Output the (X, Y) coordinate of the center of the cell containing the given text.  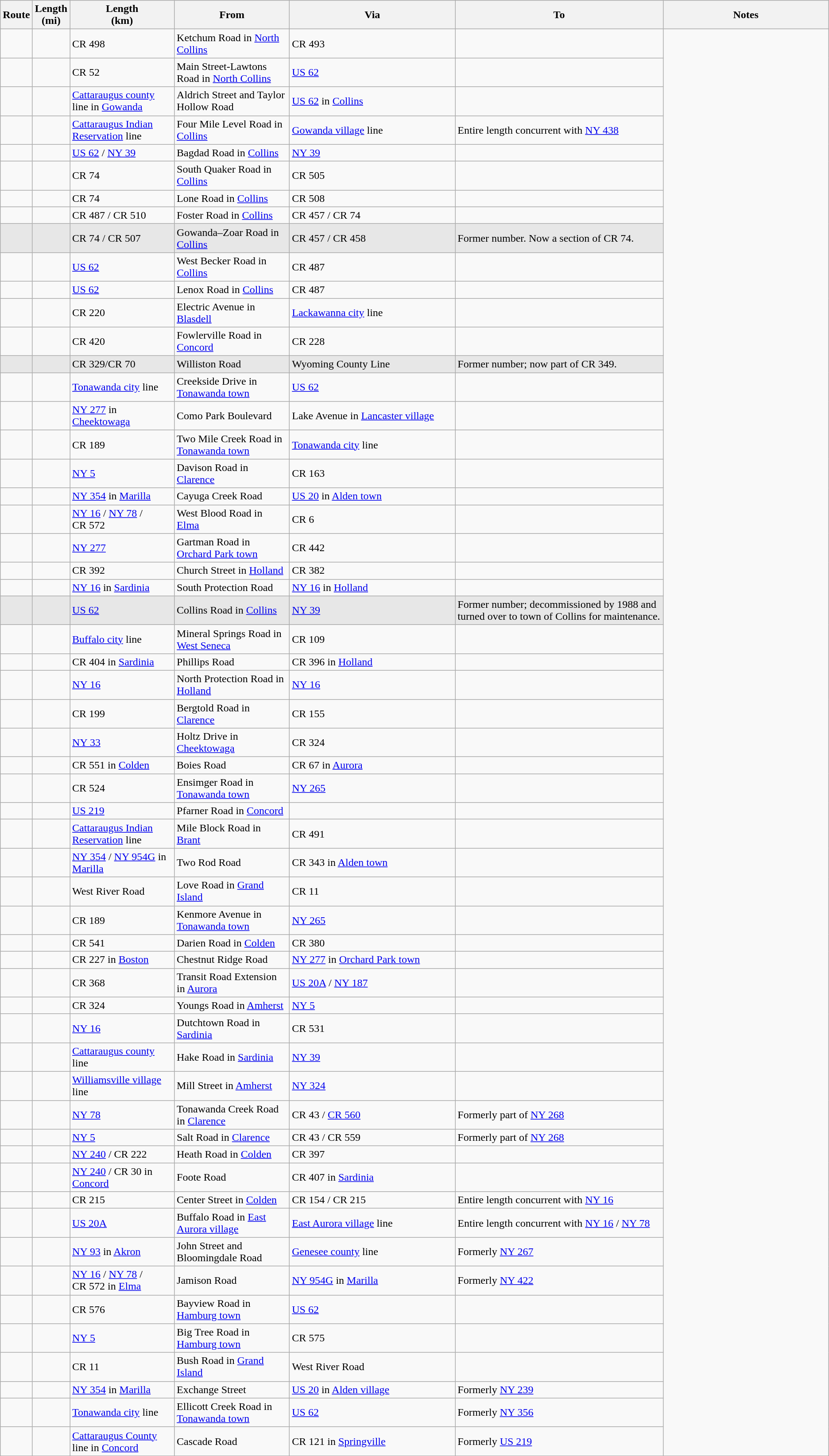
John Street and Bloomingdale Road (232, 1252)
Tonawanda Creek Road in Clarence (232, 1115)
Gowanda village line (372, 130)
From (232, 15)
Gartman Road in Orchard Park town (232, 548)
Wyoming County Line (372, 364)
CR 524 (122, 788)
US 20A / NY 187 (372, 983)
Kenmore Avenue in Tonawanda town (232, 920)
South Protection Road (232, 587)
Lake Avenue in Lancaster village (372, 416)
CR 109 (372, 639)
Exchange Street (232, 1390)
CR 493 (372, 43)
NY 16 in Holland (372, 587)
US 62 / NY 39 (122, 153)
Formerly NY 356 (559, 1412)
South Quaker Road in Collins (232, 175)
CR 487 / CR 510 (122, 215)
Former number. Now a section of CR 74. (559, 238)
CR 575 (372, 1338)
CR 442 (372, 548)
NY 16 / NY 78 / CR 572 (122, 519)
Formerly NY 239 (559, 1390)
Jamison Road (232, 1280)
North Protection Road in Holland (232, 684)
Electric Avenue in Blasdell (232, 313)
US 20 in Alden village (372, 1390)
NY 277 in Cheektowaga (122, 416)
CR 215 (122, 1200)
NY 324 (372, 1085)
Dutchtown Road in Sardinia (232, 1028)
CR 228 (372, 342)
CR 121 in Springville (372, 1441)
Holtz Drive in Cheektowaga (232, 743)
US 20 in Alden town (372, 496)
East Aurora village line (372, 1223)
Ensimger Road in Tonawanda town (232, 788)
Salt Road in Clarence (232, 1138)
Cayuga Creek Road (232, 496)
Mill Street in Amherst (232, 1085)
Genesee county line (372, 1252)
Bayview Road in Hamburg town (232, 1309)
CR 531 (372, 1028)
Chestnut Ridge Road (232, 960)
Transit Road Extension in Aurora (232, 983)
CR 407 in Sardinia (372, 1178)
CR 6 (372, 519)
Youngs Road in Amherst (232, 1005)
Lenox Road in Collins (232, 290)
Lackawanna city line (372, 313)
Cattaraugus County line in Concord (122, 1441)
Four Mile Level Road in Collins (232, 130)
Main Street-Lawtons Road in North Collins (232, 73)
Length(km) (122, 15)
Entire length concurrent with NY 438 (559, 130)
NY 954G in Marilla (372, 1280)
Entire length concurrent with NY 16 / NY 78 (559, 1223)
CR 576 (122, 1309)
CR 491 (372, 834)
Lone Road in Collins (232, 198)
CR 457 / CR 74 (372, 215)
Cattaraugus county line in Gowanda (122, 101)
Pfarner Road in Concord (232, 811)
Two Rod Road (232, 862)
NY 16 in Sardinia (122, 587)
Boies Road (232, 765)
CR 199 (122, 714)
US 62 in Collins (372, 101)
CR 220 (122, 313)
Heath Road in Colden (232, 1155)
CR 52 (122, 73)
To (559, 15)
CR 404 in Sardinia (122, 662)
CR 155 (372, 714)
CR 382 (372, 571)
Foote Road (232, 1178)
CR 457 / CR 458 (372, 238)
CR 74 / CR 507 (122, 238)
Bergtold Road in Clarence (232, 714)
CR 420 (122, 342)
Fowlerville Road in Concord (232, 342)
Como Park Boulevard (232, 416)
CR 541 (122, 943)
CR 163 (372, 474)
Center Street in Colden (232, 1200)
CR 396 in Holland (372, 662)
CR 43 / CR 560 (372, 1115)
CR 154 / CR 215 (372, 1200)
Foster Road in Collins (232, 215)
CR 508 (372, 198)
Gowanda–Zoar Road in Collins (232, 238)
Hake Road in Sardinia (232, 1057)
Formerly US 219 (559, 1441)
Church Street in Holland (232, 571)
Love Road in Grand Island (232, 892)
CR 43 / CR 559 (372, 1138)
Via (372, 15)
Length(mi) (51, 15)
West Blood Road in Elma (232, 519)
Formerly NY 422 (559, 1280)
CR 227 in Boston (122, 960)
Notes (746, 15)
Big Tree Road in Hamburg town (232, 1338)
CR 329/CR 70 (122, 364)
Two Mile Creek Road in Tonawanda town (232, 444)
CR 498 (122, 43)
Cattaraugus county line (122, 1057)
Formerly NY 267 (559, 1252)
CR 343 in Alden town (372, 862)
NY 277 (122, 548)
Davison Road in Clarence (232, 474)
NY 277 in Orchard Park town (372, 960)
NY 354 / NY 954G in Marilla (122, 862)
CR 392 (122, 571)
Former number; decommissioned by 1988 and turned over to town of Collins for maintenance. (559, 610)
US 20A (122, 1223)
Buffalo Road in East Aurora village (232, 1223)
Bagdad Road in Collins (232, 153)
Williston Road (232, 364)
CR 368 (122, 983)
Collins Road in Collins (232, 610)
Route (16, 15)
Mineral Springs Road in West Seneca (232, 639)
Aldrich Street and Taylor Hollow Road (232, 101)
Ketchum Road in North Collins (232, 43)
NY 240 / CR 222 (122, 1155)
Cascade Road (232, 1441)
West Becker Road in Collins (232, 266)
CR 67 in Aurora (372, 765)
Ellicott Creek Road in Tonawanda town (232, 1412)
CR 397 (372, 1155)
US 219 (122, 811)
Former number; now part of CR 349. (559, 364)
NY 78 (122, 1115)
Buffalo city line (122, 639)
Williamsville village line (122, 1085)
Darien Road in Colden (232, 943)
NY 93 in Akron (122, 1252)
CR 380 (372, 943)
Entire length concurrent with NY 16 (559, 1200)
NY 240 / CR 30 in Concord (122, 1178)
CR 505 (372, 175)
Phillips Road (232, 662)
CR 551 in Colden (122, 765)
Mile Block Road in Brant (232, 834)
NY 16 / NY 78 / CR 572 in Elma (122, 1280)
Creekside Drive in Tonawanda town (232, 387)
Bush Road in Grand Island (232, 1367)
NY 33 (122, 743)
